From the cell containing the given text, extract its center point as (x, y) coordinate. 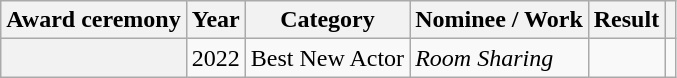
Category (327, 20)
Year (216, 20)
Best New Actor (327, 58)
2022 (216, 58)
Room Sharing (500, 58)
Award ceremony (94, 20)
Nominee / Work (500, 20)
Result (626, 20)
